Identify which cell holds the provided text, then report its (X, Y) central coordinate. 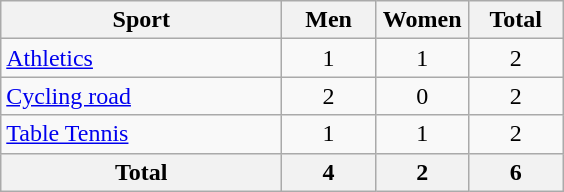
Athletics (142, 58)
Sport (142, 20)
Cycling road (142, 96)
Men (329, 20)
0 (422, 96)
Women (422, 20)
4 (329, 172)
Table Tennis (142, 134)
6 (516, 172)
